Provide the (x, y) coordinate of the cell's center where the given text is located.  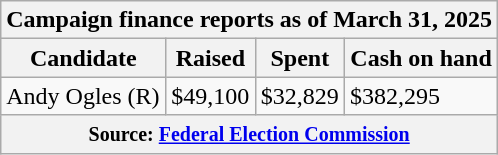
$32,829 (300, 96)
Raised (210, 58)
$49,100 (210, 96)
Source: Federal Election Commission (250, 134)
$382,295 (422, 96)
Spent (300, 58)
Andy Ogles (R) (84, 96)
Candidate (84, 58)
Cash on hand (422, 58)
Campaign finance reports as of March 31, 2025 (250, 20)
